Return [x, y] of the center of cell containing provided text 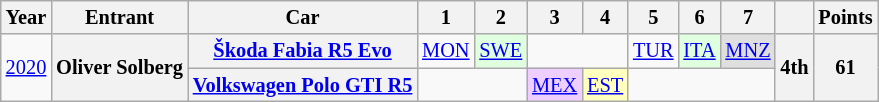
Year [26, 17]
1 [446, 17]
Points [845, 17]
61 [845, 68]
Car [302, 17]
Oliver Solberg [120, 68]
ITA [699, 51]
Entrant [120, 17]
4th [794, 68]
4 [605, 17]
3 [554, 17]
5 [653, 17]
MON [446, 51]
6 [699, 17]
SWE [500, 51]
Škoda Fabia R5 Evo [302, 51]
MEX [554, 85]
MNZ [748, 51]
2020 [26, 68]
7 [748, 17]
EST [605, 85]
2 [500, 17]
Volkswagen Polo GTI R5 [302, 85]
TUR [653, 51]
